Locate the cell with the specified text and output its [X, Y] center coordinate. 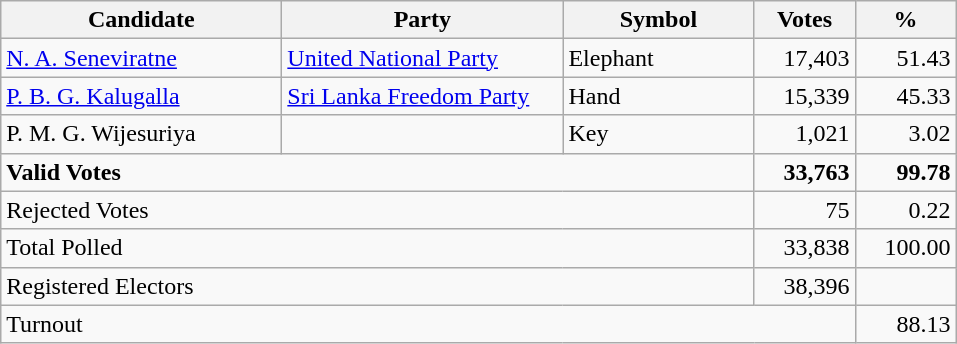
17,403 [804, 58]
Symbol [658, 20]
99.78 [906, 172]
Valid Votes [378, 172]
Registered Electors [378, 286]
45.33 [906, 96]
Sri Lanka Freedom Party [422, 96]
Key [658, 134]
Total Polled [378, 248]
3.02 [906, 134]
15,339 [804, 96]
United National Party [422, 58]
Hand [658, 96]
P. M. G. Wijesuriya [142, 134]
0.22 [906, 210]
33,838 [804, 248]
Turnout [428, 324]
Party [422, 20]
% [906, 20]
100.00 [906, 248]
P. B. G. Kalugalla [142, 96]
75 [804, 210]
Elephant [658, 58]
51.43 [906, 58]
N. A. Seneviratne [142, 58]
Candidate [142, 20]
1,021 [804, 134]
38,396 [804, 286]
Rejected Votes [378, 210]
33,763 [804, 172]
Votes [804, 20]
88.13 [906, 324]
